Return the [x, y] coordinate for the center point of the cell that contains the specified text.  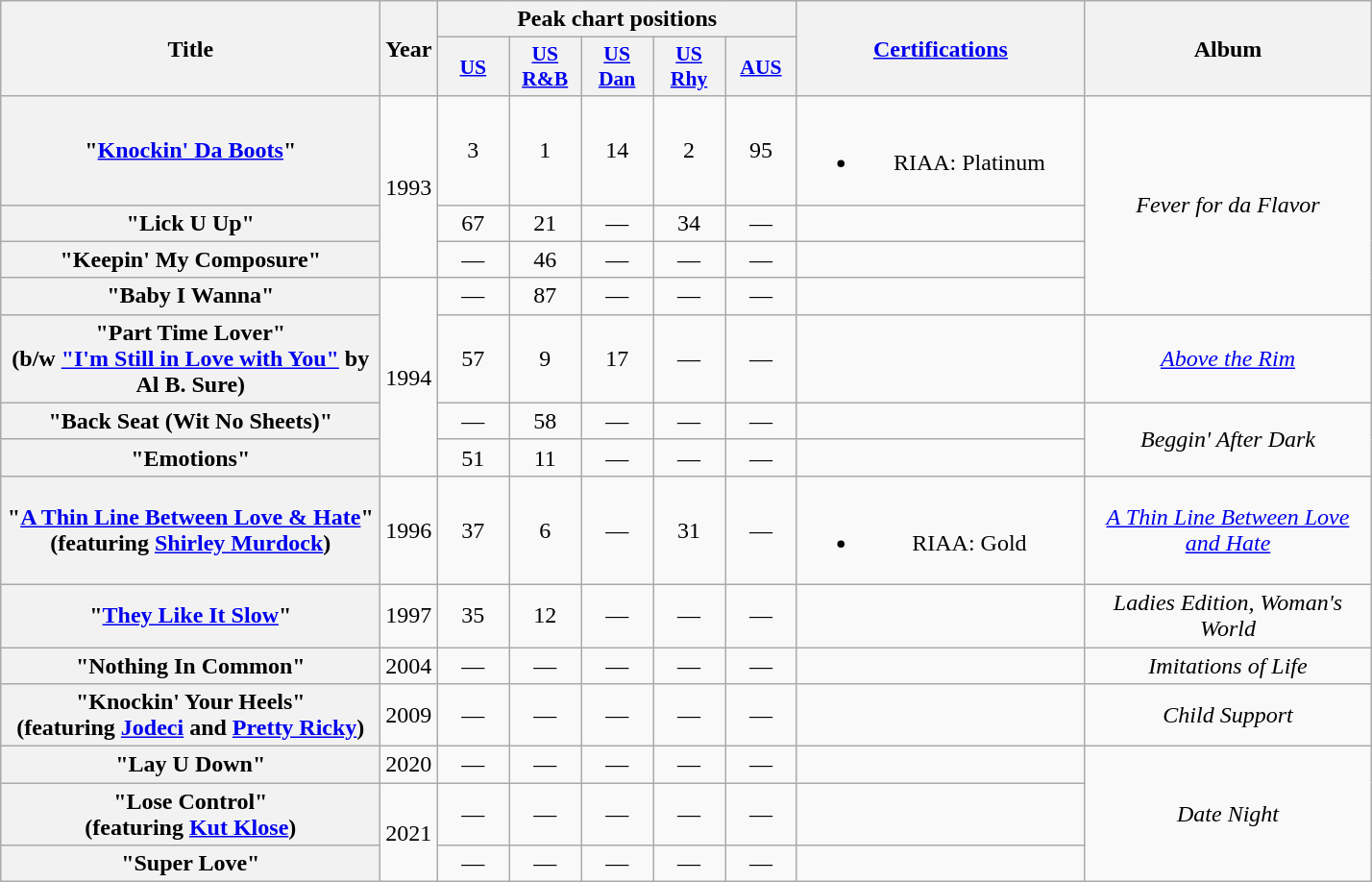
"Part Time Lover"(b/w "I'm Still in Love with You" by Al B. Sure) [190, 358]
US [473, 67]
17 [617, 358]
Peak chart positions [617, 19]
12 [546, 615]
USDan [617, 67]
51 [473, 457]
"Knockin' Your Heels"(featuring Jodeci and Pretty Ricky) [190, 715]
67 [473, 223]
6 [546, 530]
"Lick U Up" [190, 223]
Date Night [1228, 815]
21 [546, 223]
Imitations of Life [1228, 666]
A Thin Line Between Love and Hate [1228, 530]
Ladies Edition, Woman's World [1228, 615]
Certifications [940, 48]
14 [617, 150]
1993 [409, 186]
Fever for da Flavor [1228, 206]
Album [1228, 48]
87 [546, 296]
2009 [409, 715]
58 [546, 421]
USR&B [546, 67]
Year [409, 48]
"Back Seat (Wit No Sheets)" [190, 421]
2021 [409, 832]
2004 [409, 666]
2020 [409, 765]
11 [546, 457]
37 [473, 530]
RIAA: Platinum [940, 150]
"They Like It Slow" [190, 615]
Above the Rim [1228, 358]
Title [190, 48]
"Keepin' My Composure" [190, 259]
"Emotions" [190, 457]
34 [690, 223]
Beggin' After Dark [1228, 439]
1996 [409, 530]
1997 [409, 615]
2 [690, 150]
"A Thin Line Between Love & Hate"(featuring Shirley Murdock) [190, 530]
1994 [409, 377]
"Super Love" [190, 864]
RIAA: Gold [940, 530]
35 [473, 615]
"Knockin' Da Boots" [190, 150]
Child Support [1228, 715]
USRhy [690, 67]
95 [761, 150]
3 [473, 150]
"Nothing In Common" [190, 666]
9 [546, 358]
1 [546, 150]
"Lose Control"(featuring Kut Klose) [190, 815]
"Baby I Wanna" [190, 296]
AUS [761, 67]
57 [473, 358]
31 [690, 530]
"Lay U Down" [190, 765]
46 [546, 259]
